Find where the given text appears and provide that cell's center as [X, Y] coordinate. 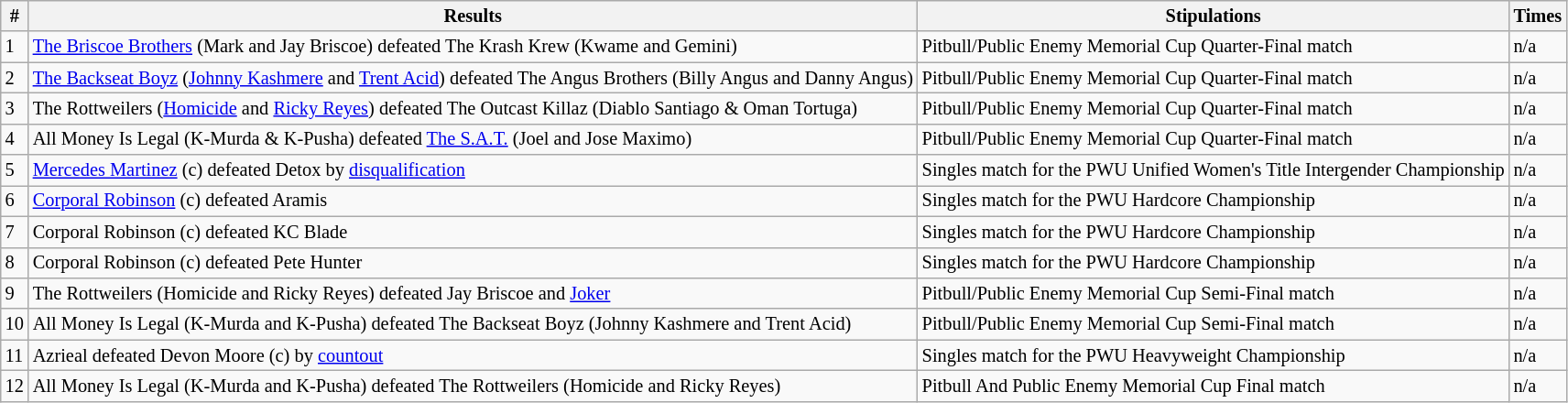
Azrieal defeated Devon Moore (c) by countout [473, 355]
Singles match for the PWU Heavyweight Championship [1214, 355]
4 [15, 139]
All Money Is Legal (K-Murda and K-Pusha) defeated The Backseat Boyz (Johnny Kashmere and Trent Acid) [473, 324]
3 [15, 108]
The Backseat Boyz (Johnny Kashmere and Trent Acid) defeated The Angus Brothers (Billy Angus and Danny Angus) [473, 78]
Corporal Robinson (c) defeated Aramis [473, 201]
2 [15, 78]
Mercedes Martinez (c) defeated Detox by disqualification [473, 170]
All Money Is Legal (K-Murda & K-Pusha) defeated The S.A.T. (Joel and Jose Maximo) [473, 139]
The Rottweilers (Homicide and Ricky Reyes) defeated The Outcast Killaz (Diablo Santiago & Oman Tortuga) [473, 108]
5 [15, 170]
10 [15, 324]
Stipulations [1214, 16]
The Rottweilers (Homicide and Ricky Reyes) defeated Jay Briscoe and Joker [473, 293]
Corporal Robinson (c) defeated Pete Hunter [473, 263]
Times [1539, 16]
Pitbull And Public Enemy Memorial Cup Final match [1214, 386]
Results [473, 16]
# [15, 16]
11 [15, 355]
7 [15, 232]
12 [15, 386]
Corporal Robinson (c) defeated KC Blade [473, 232]
1 [15, 47]
Singles match for the PWU Unified Women's Title Intergender Championship [1214, 170]
9 [15, 293]
6 [15, 201]
8 [15, 263]
The Briscoe Brothers (Mark and Jay Briscoe) defeated The Krash Krew (Kwame and Gemini) [473, 47]
All Money Is Legal (K-Murda and K-Pusha) defeated The Rottweilers (Homicide and Ricky Reyes) [473, 386]
